For the text-containing cell, return its midpoint in [x, y] coordinate format. 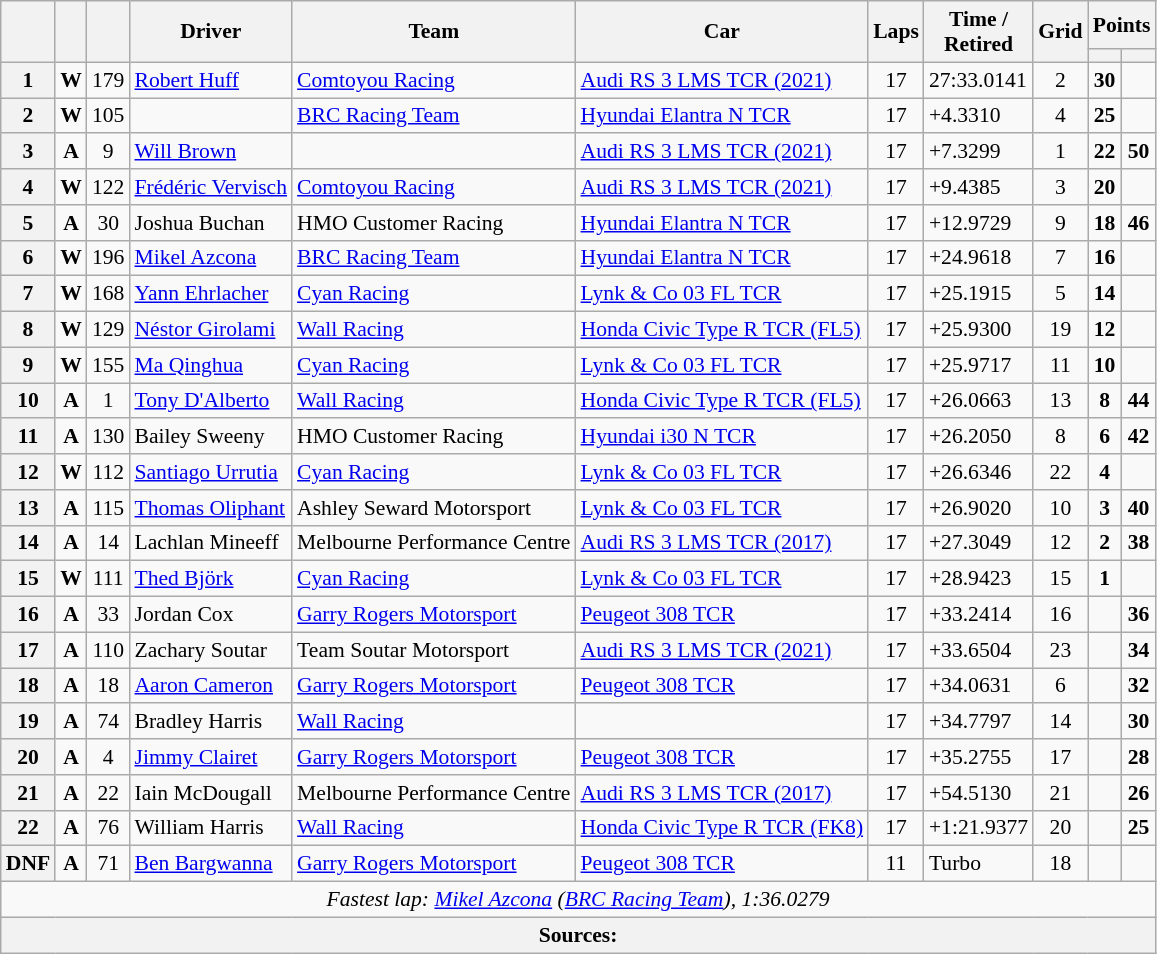
Iain McDougall [210, 793]
Yann Ehrlacher [210, 294]
129 [108, 330]
110 [108, 650]
Santiago Urrutia [210, 472]
+28.9423 [978, 579]
Lachlan Mineeff [210, 543]
179 [108, 80]
+26.0663 [978, 401]
Team [434, 32]
76 [108, 828]
23 [1060, 650]
Grid [1060, 32]
27:33.0141 [978, 80]
+25.9300 [978, 330]
Jordan Cox [210, 615]
Mikel Azcona [210, 258]
Ashley Seward Motorsport [434, 508]
34 [1139, 650]
105 [108, 116]
115 [108, 508]
Points [1122, 25]
+34.0631 [978, 686]
Aaron Cameron [210, 686]
+34.7797 [978, 722]
122 [108, 187]
28 [1139, 757]
40 [1139, 508]
Thed Björk [210, 579]
+1:21.9377 [978, 828]
168 [108, 294]
Team Soutar Motorsport [434, 650]
196 [108, 258]
+24.9618 [978, 258]
155 [108, 365]
Sources: [578, 935]
Car [722, 32]
46 [1139, 223]
Néstor Girolami [210, 330]
Zachary Soutar [210, 650]
Frédéric Vervisch [210, 187]
+25.1915 [978, 294]
50 [1139, 152]
Time /Retired [978, 32]
130 [108, 437]
+33.6504 [978, 650]
+25.9717 [978, 365]
Robert Huff [210, 80]
Tony D'Alberto [210, 401]
+33.2414 [978, 615]
Hyundai i30 N TCR [722, 437]
+12.9729 [978, 223]
DNF [28, 864]
+35.2755 [978, 757]
Will Brown [210, 152]
32 [1139, 686]
Driver [210, 32]
+9.4385 [978, 187]
38 [1139, 543]
74 [108, 722]
36 [1139, 615]
Jimmy Clairet [210, 757]
William Harris [210, 828]
+27.3049 [978, 543]
Ben Bargwanna [210, 864]
Honda Civic Type R TCR (FK8) [722, 828]
111 [108, 579]
+26.2050 [978, 437]
+7.3299 [978, 152]
Laps [896, 32]
Fastest lap: Mikel Azcona (BRC Racing Team), 1:36.0279 [578, 900]
26 [1139, 793]
33 [108, 615]
Turbo [978, 864]
Thomas Oliphant [210, 508]
+26.6346 [978, 472]
+26.9020 [978, 508]
+54.5130 [978, 793]
Ma Qinghua [210, 365]
Joshua Buchan [210, 223]
Bailey Sweeny [210, 437]
+4.3310 [978, 116]
Bradley Harris [210, 722]
71 [108, 864]
42 [1139, 437]
44 [1139, 401]
112 [108, 472]
